From the cell containing the given text, extract its center point as (x, y) coordinate. 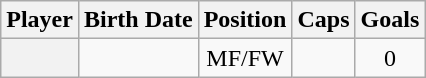
Position (245, 20)
Caps (324, 20)
MF/FW (245, 58)
Birth Date (138, 20)
Goals (390, 20)
0 (390, 58)
Player (40, 20)
